Pinpoint the cell where the given text exists, returning its (x, y) midpoint coordinate. 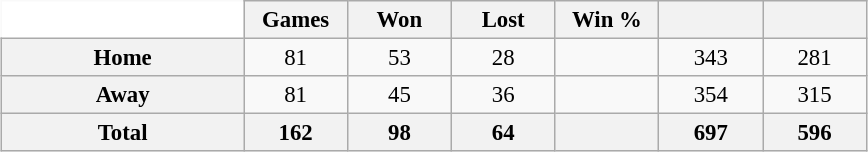
28 (503, 57)
Home (123, 57)
Away (123, 95)
45 (399, 95)
Lost (503, 20)
Games (296, 20)
Total (123, 133)
343 (711, 57)
53 (399, 57)
162 (296, 133)
Won (399, 20)
315 (815, 95)
697 (711, 133)
596 (815, 133)
98 (399, 133)
354 (711, 95)
281 (815, 57)
36 (503, 95)
64 (503, 133)
Win % (607, 20)
